Provide the [X, Y] coordinate of the cell's center where the given text is located.  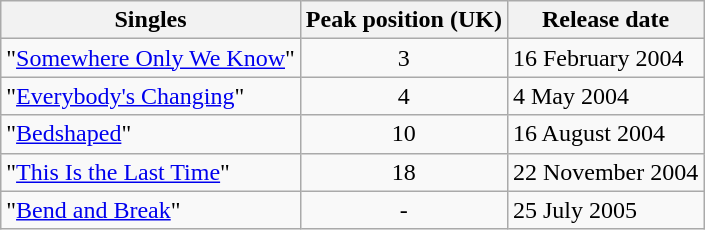
22 November 2004 [605, 172]
3 [404, 58]
25 July 2005 [605, 210]
"Everybody's Changing" [151, 96]
Release date [605, 20]
"This Is the Last Time" [151, 172]
Peak position (UK) [404, 20]
- [404, 210]
"Somewhere Only We Know" [151, 58]
10 [404, 134]
4 [404, 96]
18 [404, 172]
4 May 2004 [605, 96]
"Bend and Break" [151, 210]
16 August 2004 [605, 134]
Singles [151, 20]
16 February 2004 [605, 58]
"Bedshaped" [151, 134]
